Detect which cell encompasses the target text, then output its [x, y] center coordinate. 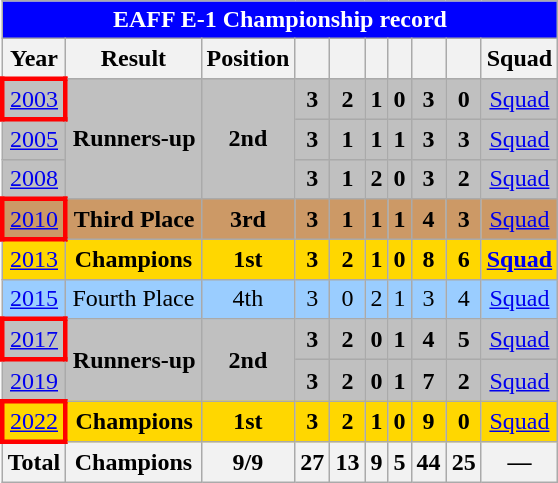
8 [428, 260]
3rd [248, 220]
6 [464, 260]
2015 [34, 299]
Third Place [134, 220]
4th [248, 299]
2005 [34, 139]
9/9 [248, 462]
2003 [34, 98]
Total [34, 462]
25 [464, 462]
EAFF E-1 Championship record [280, 20]
Result [134, 59]
2008 [34, 179]
Year [34, 59]
2010 [34, 220]
44 [428, 462]
27 [312, 462]
2019 [34, 380]
Fourth Place [134, 299]
2017 [34, 340]
7 [428, 380]
2022 [34, 422]
2013 [34, 260]
13 [348, 462]
— [519, 462]
Position [248, 59]
